Identify which cell holds the provided text, then report its (x, y) central coordinate. 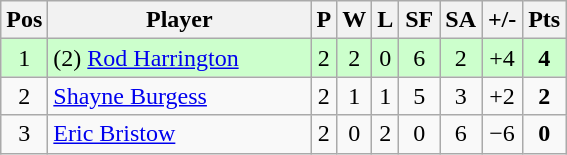
SF (420, 20)
5 (420, 96)
+2 (502, 96)
−6 (502, 134)
W (354, 20)
Eric Bristow (180, 134)
Shayne Burgess (180, 96)
+4 (502, 58)
Player (180, 20)
+/- (502, 20)
(2) Rod Harrington (180, 58)
4 (544, 58)
P (324, 20)
L (386, 20)
Pos (24, 20)
Pts (544, 20)
SA (461, 20)
